Extract the [x, y] coordinate from the center of the cell holding the provided text.  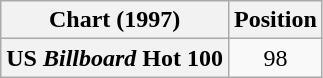
US Billboard Hot 100 [115, 58]
Chart (1997) [115, 20]
98 [276, 58]
Position [276, 20]
